For the text-containing cell, return its midpoint in [x, y] coordinate format. 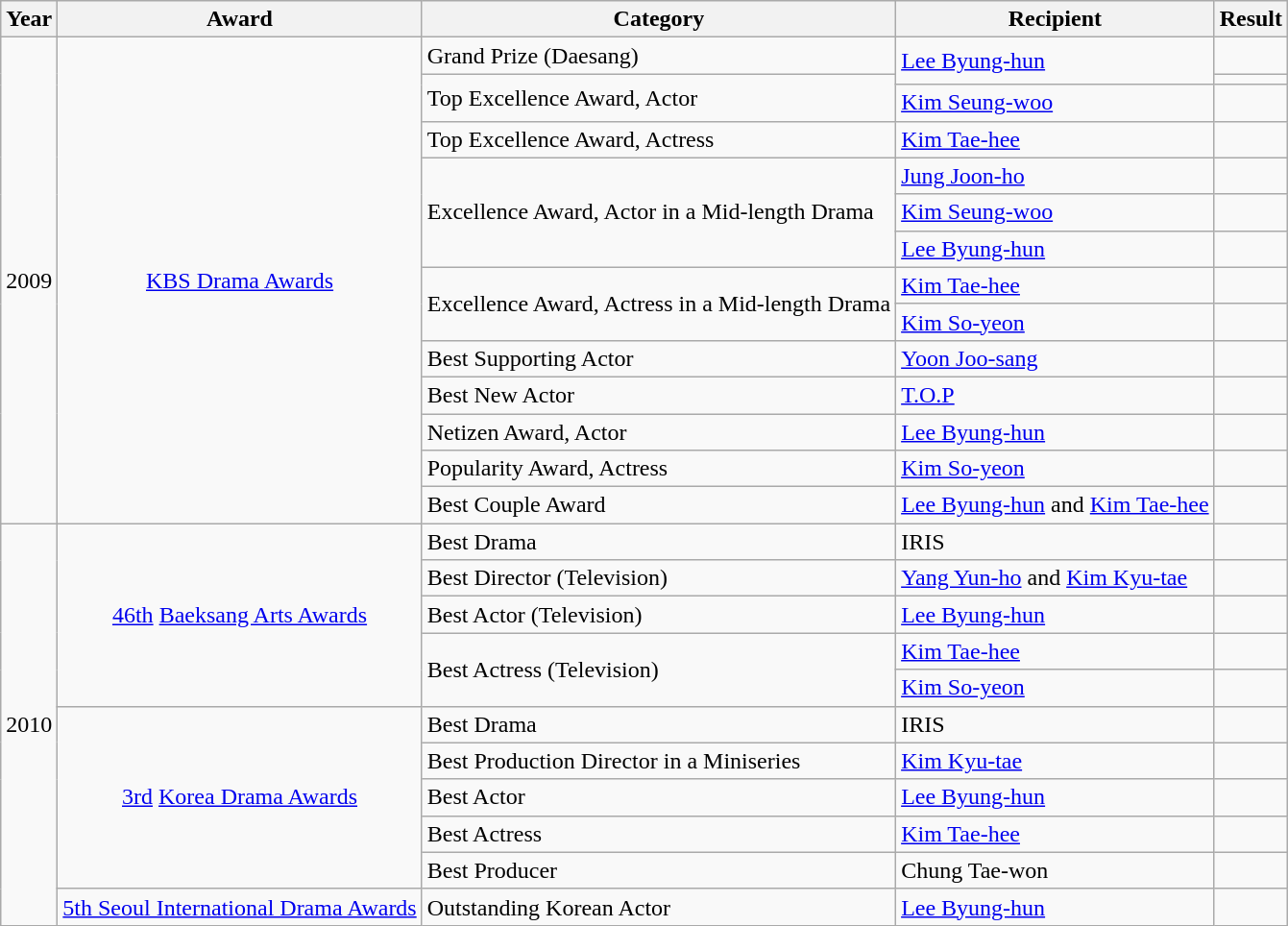
Result [1251, 19]
Best Couple Award [659, 505]
Kim Kyu-tae [1056, 761]
Best Actress (Television) [659, 670]
Best Production Director in a Miniseries [659, 761]
Best New Actor [659, 395]
T.O.P [1056, 395]
KBS Drama Awards [240, 280]
Best Actor (Television) [659, 615]
Yoon Joo-sang [1056, 358]
Year [29, 19]
Best Actor [659, 797]
Lee Byung-hun and Kim Tae-hee [1056, 505]
Popularity Award, Actress [659, 469]
5th Seoul International Drama Awards [240, 907]
Best Producer [659, 870]
Best Actress [659, 834]
Outstanding Korean Actor [659, 907]
2010 [29, 724]
Category [659, 19]
Top Excellence Award, Actress [659, 139]
Best Supporting Actor [659, 358]
3rd Korea Drama Awards [240, 797]
2009 [29, 280]
Best Director (Television) [659, 578]
Chung Tae-won [1056, 870]
Netizen Award, Actor [659, 431]
Excellence Award, Actress in a Mid-length Drama [659, 304]
Yang Yun-ho and Kim Kyu-tae [1056, 578]
Top Excellence Award, Actor [659, 98]
Excellence Award, Actor in a Mid-length Drama [659, 212]
Recipient [1056, 19]
Jung Joon-ho [1056, 176]
Award [240, 19]
46th Baeksang Arts Awards [240, 615]
Grand Prize (Daesang) [659, 56]
